Identify which cell holds the provided text, then report its [X, Y] central coordinate. 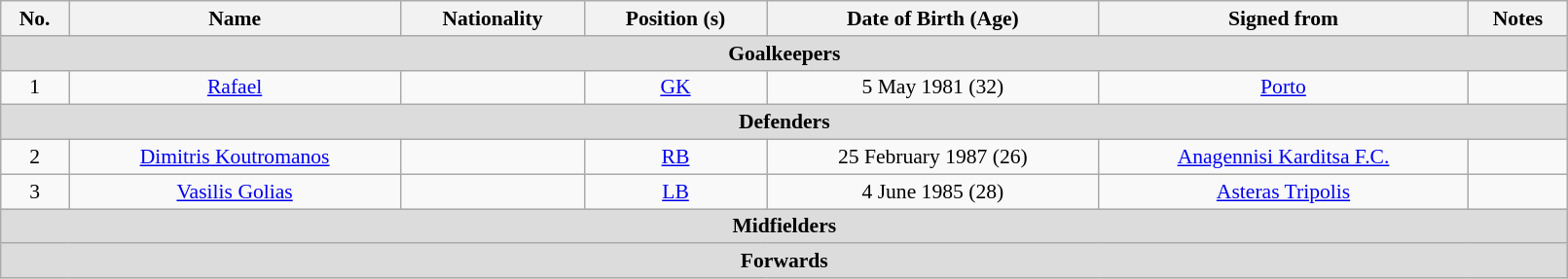
3 [35, 192]
5 May 1981 (32) [932, 87]
Nationality [492, 18]
Forwards [784, 262]
2 [35, 157]
4 June 1985 (28) [932, 192]
Notes [1518, 18]
LB [675, 192]
GK [675, 87]
Goalkeepers [784, 53]
Defenders [784, 122]
RB [675, 157]
Signed from [1283, 18]
Anagennisi Karditsa F.C. [1283, 157]
1 [35, 87]
Midfielders [784, 227]
Asteras Tripolis [1283, 192]
Porto [1283, 87]
Name [234, 18]
No. [35, 18]
Position (s) [675, 18]
Date of Birth (Age) [932, 18]
25 February 1987 (26) [932, 157]
Vasilis Golias [234, 192]
Rafael [234, 87]
Dimitris Koutromanos [234, 157]
